Search for the cell housing the specified text and yield its [X, Y] center coordinate. 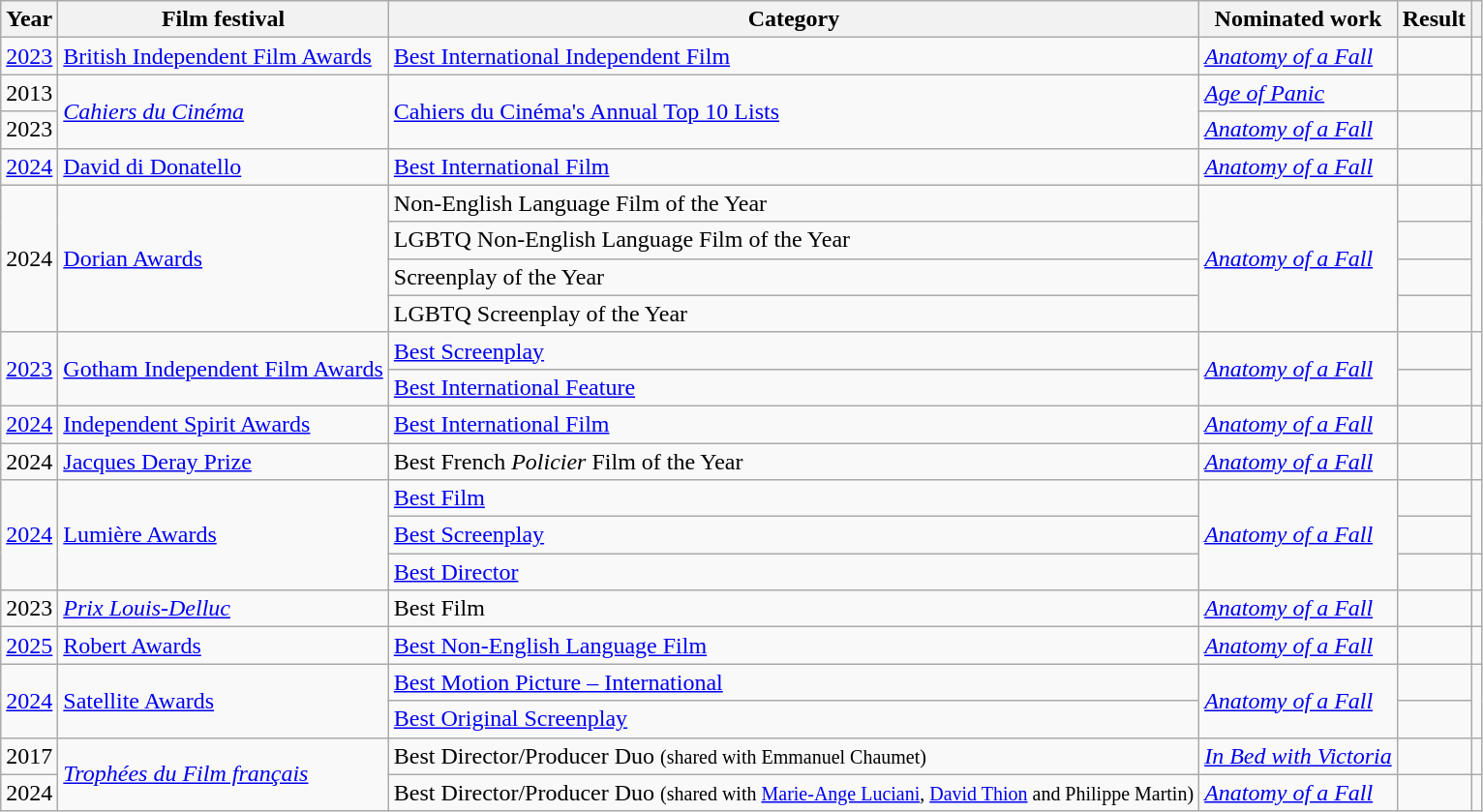
Dorian Awards [223, 258]
Best International Independent Film [794, 56]
Year [29, 19]
British Independent Film Awards [223, 56]
David di Donatello [223, 166]
2025 [29, 646]
Best International Feature [794, 387]
Trophées du Film français [223, 774]
Screenplay of the Year [794, 277]
Best Director/Producer Duo (shared with Marie-Ange Luciani, David Thion and Philippe Martin) [794, 793]
Prix Louis-Delluc [223, 609]
Best Original Screenplay [794, 719]
Gotham Independent Film Awards [223, 369]
Robert Awards [223, 646]
Best Director [794, 572]
Independent Spirit Awards [223, 424]
Lumière Awards [223, 535]
Result [1434, 19]
Nominated work [1299, 19]
Satellite Awards [223, 701]
Best Motion Picture – International [794, 682]
LGBTQ Non-English Language Film of the Year [794, 240]
Best Non-English Language Film [794, 646]
Jacques Deray Prize [223, 462]
Best Director/Producer Duo (shared with Emmanuel Chaumet) [794, 756]
In Bed with Victoria [1299, 756]
Film festival [223, 19]
Cahiers du Cinéma [223, 111]
2017 [29, 756]
Non-English Language Film of the Year [794, 203]
Cahiers du Cinéma's Annual Top 10 Lists [794, 111]
Category [794, 19]
Age of Panic [1299, 93]
2013 [29, 93]
LGBTQ Screenplay of the Year [794, 314]
Best French Policier Film of the Year [794, 462]
